Identify which cell holds the provided text, then report its [X, Y] central coordinate. 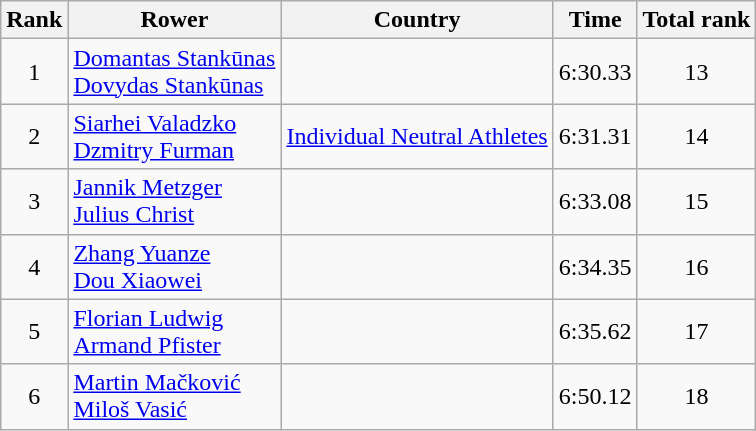
18 [696, 396]
Rower [174, 20]
6:50.12 [595, 396]
Individual Neutral Athletes [417, 136]
Domantas StankūnasDovydas Stankūnas [174, 72]
Time [595, 20]
6 [34, 396]
13 [696, 72]
14 [696, 136]
6:34.35 [595, 266]
6:35.62 [595, 332]
Total rank [696, 20]
3 [34, 202]
1 [34, 72]
Siarhei ValadzkoDzmitry Furman [174, 136]
Country [417, 20]
6:31.31 [595, 136]
15 [696, 202]
Jannik MetzgerJulius Christ [174, 202]
Zhang YuanzeDou Xiaowei [174, 266]
16 [696, 266]
6:30.33 [595, 72]
Martin MačkovićMiloš Vasić [174, 396]
5 [34, 332]
2 [34, 136]
4 [34, 266]
17 [696, 332]
6:33.08 [595, 202]
Rank [34, 20]
Florian LudwigArmand Pfister [174, 332]
